Detect which cell encompasses the target text, then output its (x, y) center coordinate. 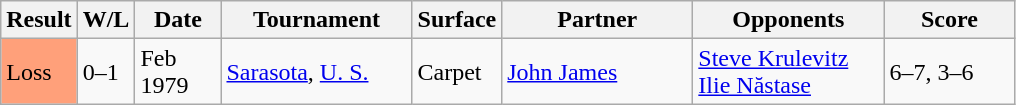
Steve Krulevitz Ilie Năstase (788, 72)
Partner (598, 20)
Tournament (316, 20)
0–1 (106, 72)
Opponents (788, 20)
Score (950, 20)
Date (178, 20)
Carpet (457, 72)
Loss (39, 72)
Feb 1979 (178, 72)
Sarasota, U. S. (316, 72)
Surface (457, 20)
6–7, 3–6 (950, 72)
W/L (106, 20)
John James (598, 72)
Result (39, 20)
